Find where the given text appears and provide that cell's center as (X, Y) coordinate. 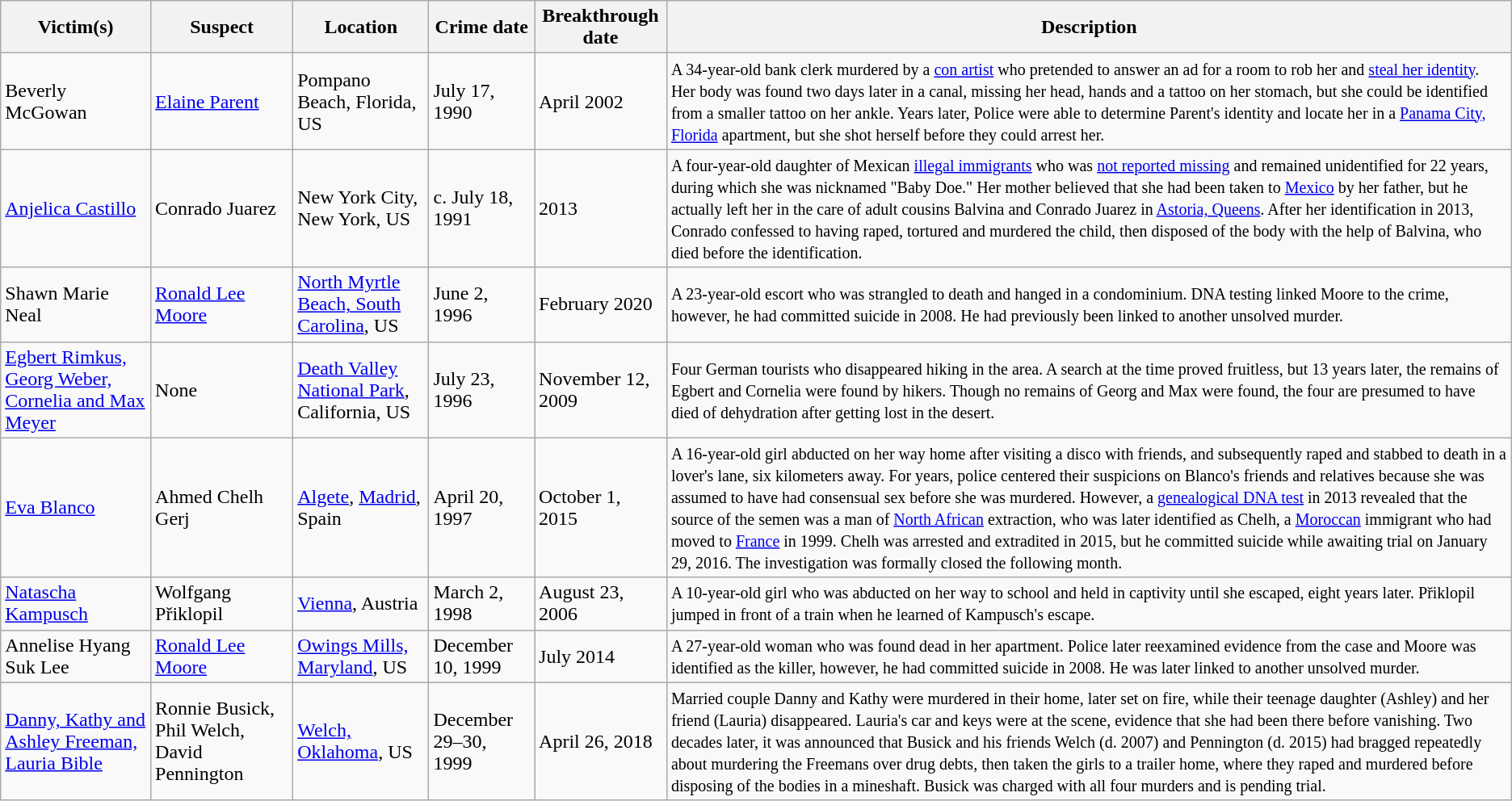
December 29–30, 1999 (481, 741)
October 1, 2015 (601, 507)
December 10, 1999 (481, 656)
Breakthrough date (601, 27)
Ronnie Busick, Phil Welch, David Pennington (222, 741)
February 2020 (601, 304)
Ahmed Chelh Gerj (222, 507)
April 26, 2018 (601, 741)
Welch, Oklahoma, US (361, 741)
Shawn Marie Neal (76, 304)
Egbert Rimkus, Georg Weber, Cornelia and Max Meyer (76, 389)
July 23, 1996 (481, 389)
c. July 18, 1991 (481, 208)
July 17, 1990 (481, 102)
North Myrtle Beach, South Carolina, US (361, 304)
2013 (601, 208)
March 2, 1998 (481, 604)
Beverly McGowan (76, 102)
Danny, Kathy and Ashley Freeman, Lauria Bible (76, 741)
Location (361, 27)
Algete, Madrid, Spain (361, 507)
April 2002 (601, 102)
April 20, 1997 (481, 507)
None (222, 389)
New York City, New York, US (361, 208)
Death Valley National Park, California, US (361, 389)
Wolfgang Přiklopil (222, 604)
Pompano Beach, Florida, US (361, 102)
Vienna, Austria (361, 604)
Description (1089, 27)
Eva Blanco (76, 507)
Conrado Juarez (222, 208)
July 2014 (601, 656)
Owings Mills, Maryland, US (361, 656)
Elaine Parent (222, 102)
Natascha Kampusch (76, 604)
June 2, 1996 (481, 304)
August 23, 2006 (601, 604)
Victim(s) (76, 27)
Anjelica Castillo (76, 208)
Suspect (222, 27)
November 12, 2009 (601, 389)
Annelise Hyang Suk Lee (76, 656)
Crime date (481, 27)
